Determine the [x, y] coordinate at the center of the cell enclosing the given text.  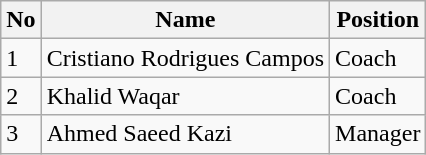
Cristiano Rodrigues Campos [185, 58]
1 [21, 58]
No [21, 20]
Manager [378, 134]
3 [21, 134]
Khalid Waqar [185, 96]
Ahmed Saeed Kazi [185, 134]
Position [378, 20]
2 [21, 96]
Name [185, 20]
